Scan for the cell matching the given text and deliver its [x, y] coordinate at center. 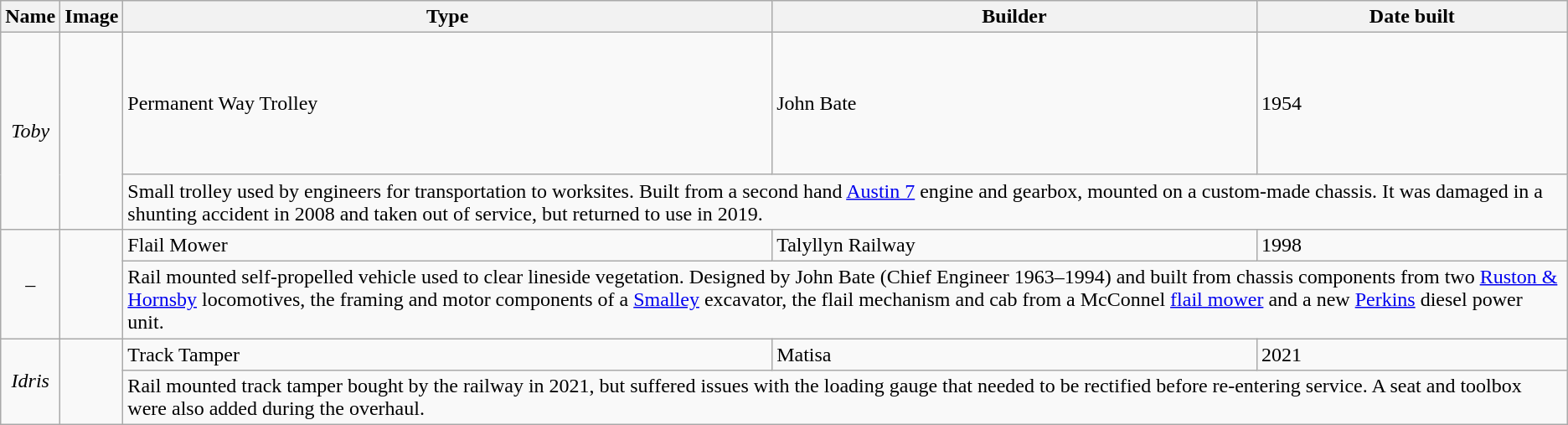
Permanent Way Trolley [447, 104]
Talyllyn Railway [1015, 245]
Date built [1412, 17]
2021 [1412, 355]
Idris [30, 382]
Matisa [1015, 355]
– [30, 283]
John Bate [1015, 104]
Track Tamper [447, 355]
Name [30, 17]
Toby [30, 131]
Type [447, 17]
Builder [1015, 17]
Image [92, 17]
1954 [1412, 104]
1998 [1412, 245]
Flail Mower [447, 245]
